Find where the given text appears and provide that cell's center as [x, y] coordinate. 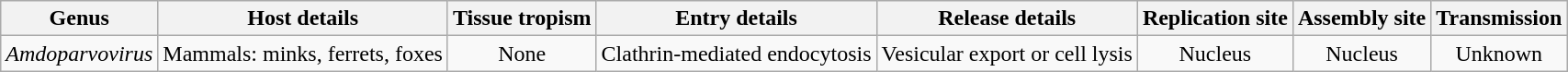
Replication site [1214, 18]
Host details [303, 18]
Amdoparvovirus [79, 54]
Transmission [1499, 18]
Unknown [1499, 54]
Genus [79, 18]
Assembly site [1361, 18]
Release details [1007, 18]
Clathrin-mediated endocytosis [737, 54]
Vesicular export or cell lysis [1007, 54]
Tissue tropism [522, 18]
None [522, 54]
Mammals: minks, ferrets, foxes [303, 54]
Entry details [737, 18]
